Determine the (X, Y) coordinate at the center of the cell enclosing the given text.  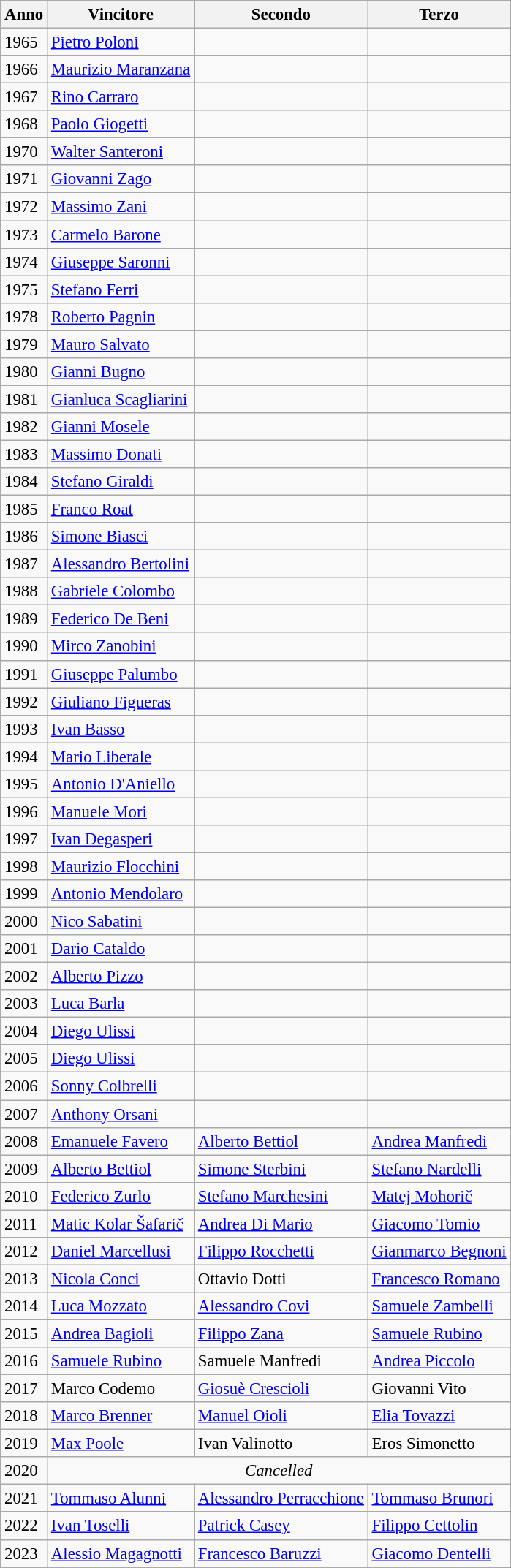
1967 (24, 97)
2000 (24, 922)
Luca Barla (121, 1004)
2018 (24, 1416)
Giacomo Tomio (439, 1224)
1990 (24, 647)
Matej Mohorič (439, 1196)
Terzo (439, 15)
Alessio Magagnotti (121, 1553)
2015 (24, 1333)
2004 (24, 1031)
Manuele Mori (121, 811)
1998 (24, 866)
2005 (24, 1059)
1989 (24, 619)
Andrea Di Mario (281, 1224)
Luca Mozzato (121, 1306)
1993 (24, 729)
Samuele Manfredi (281, 1361)
1987 (24, 564)
Gianni Bugno (121, 372)
Dario Cataldo (121, 949)
1978 (24, 317)
2012 (24, 1251)
2021 (24, 1499)
2007 (24, 1114)
Stefano Marchesini (281, 1196)
Filippo Zana (281, 1333)
Antonio Mendolaro (121, 894)
1966 (24, 69)
1971 (24, 179)
Stefano Giraldi (121, 482)
1995 (24, 784)
Francesco Romano (439, 1279)
Andrea Piccolo (439, 1361)
Ottavio Dotti (281, 1279)
Giuseppe Saronni (121, 262)
1997 (24, 839)
2010 (24, 1196)
2002 (24, 977)
Pietro Poloni (121, 42)
2013 (24, 1279)
1972 (24, 207)
Anno (24, 15)
Andrea Manfredi (439, 1141)
Cancelled (279, 1471)
2003 (24, 1004)
1996 (24, 811)
1973 (24, 235)
1968 (24, 124)
Nicola Conci (121, 1279)
2006 (24, 1086)
Max Poole (121, 1444)
1986 (24, 537)
2017 (24, 1389)
Gianni Mosele (121, 427)
2008 (24, 1141)
Gabriele Colombo (121, 591)
Ivan Basso (121, 729)
Carmelo Barone (121, 235)
Nico Sabatini (121, 922)
Alberto Pizzo (121, 977)
Antonio D'Aniello (121, 784)
Mirco Zanobini (121, 647)
Maurizio Maranzana (121, 69)
Elia Tovazzi (439, 1416)
Ivan Valinotto (281, 1444)
Franco Roat (121, 510)
Stefano Nardelli (439, 1169)
Mario Liberale (121, 757)
1979 (24, 344)
1991 (24, 674)
Samuele Zambelli (439, 1306)
1999 (24, 894)
1985 (24, 510)
2023 (24, 1553)
Filippo Cettolin (439, 1526)
2016 (24, 1361)
Massimo Donati (121, 454)
Tommaso Alunni (121, 1499)
Mauro Salvato (121, 344)
1984 (24, 482)
Stefano Ferri (121, 289)
1982 (24, 427)
1988 (24, 591)
1974 (24, 262)
2020 (24, 1471)
Federico Zurlo (121, 1196)
Massimo Zani (121, 207)
Matic Kolar Šafarič (121, 1224)
Giuseppe Palumbo (121, 674)
1994 (24, 757)
2022 (24, 1526)
Giovanni Vito (439, 1389)
2011 (24, 1224)
1983 (24, 454)
Eros Simonetto (439, 1444)
Emanuele Favero (121, 1141)
Simone Sterbini (281, 1169)
Simone Biasci (121, 537)
Tommaso Brunori (439, 1499)
Ivan Degasperi (121, 839)
Giuliano Figueras (121, 702)
Alessandro Covi (281, 1306)
Secondo (281, 15)
Marco Codemo (121, 1389)
Maurizio Flocchini (121, 866)
1970 (24, 152)
1980 (24, 372)
Gianluca Scagliarini (121, 399)
2014 (24, 1306)
1965 (24, 42)
Manuel Oioli (281, 1416)
1992 (24, 702)
2009 (24, 1169)
Anthony Orsani (121, 1114)
1981 (24, 399)
Andrea Bagioli (121, 1333)
Giacomo Dentelli (439, 1553)
1975 (24, 289)
Alessandro Perracchione (281, 1499)
Alessandro Bertolini (121, 564)
Giovanni Zago (121, 179)
Federico De Beni (121, 619)
Walter Santeroni (121, 152)
Patrick Casey (281, 1526)
2001 (24, 949)
Marco Brenner (121, 1416)
2019 (24, 1444)
Ivan Toselli (121, 1526)
Filippo Rocchetti (281, 1251)
Daniel Marcellusi (121, 1251)
Giosuè Crescioli (281, 1389)
Roberto Pagnin (121, 317)
Rino Carraro (121, 97)
Francesco Baruzzi (281, 1553)
Paolo Giogetti (121, 124)
Vincitore (121, 15)
Sonny Colbrelli (121, 1086)
Gianmarco Begnoni (439, 1251)
